Search for the cell housing the specified text and yield its (X, Y) center coordinate. 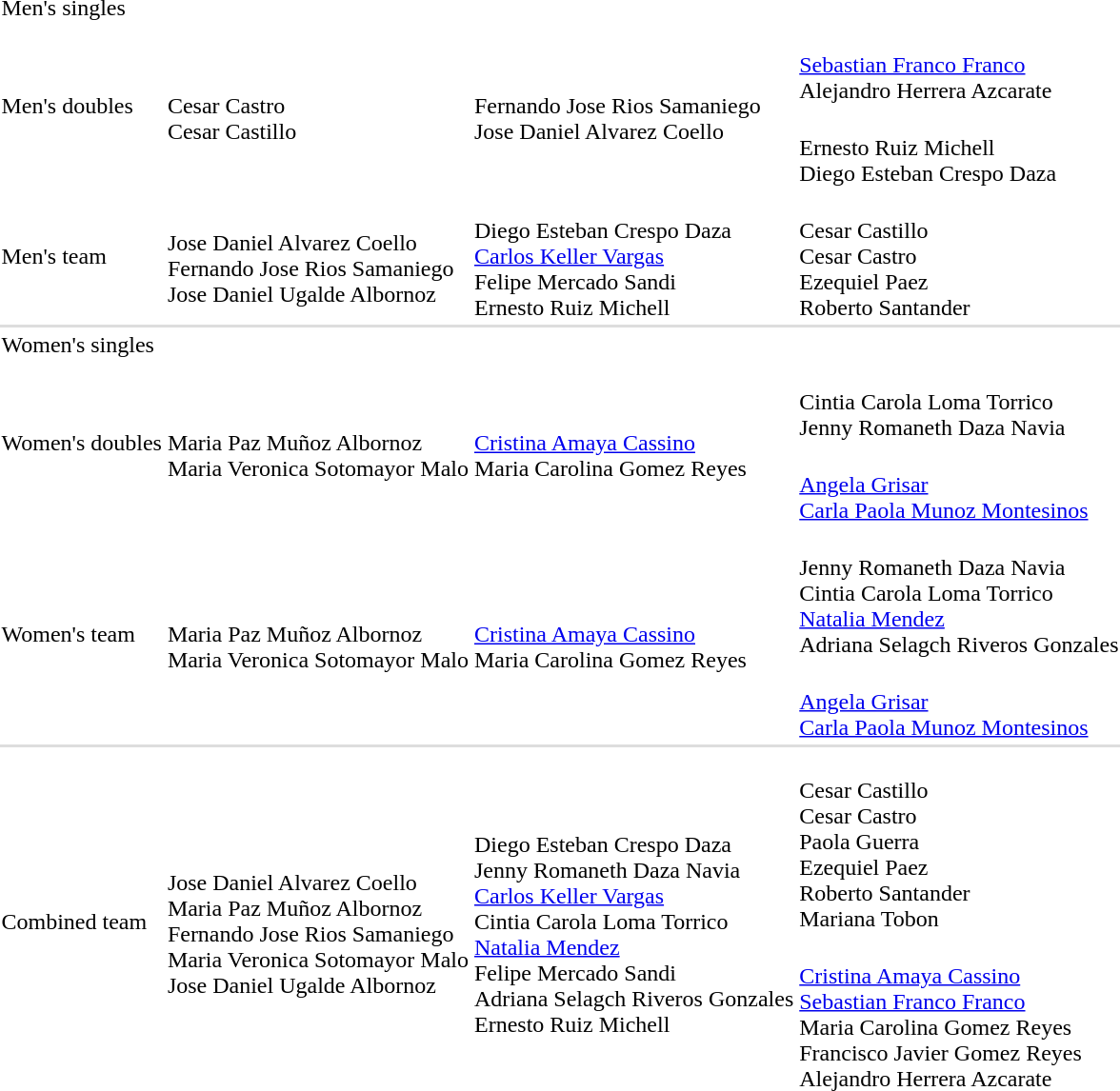
Diego Esteban Crespo DazaCarlos Keller VargasFelipe Mercado SandiErnesto Ruiz Michell (634, 256)
Jenny Romaneth Daza NaviaCintia Carola Loma TorricoNatalia MendezAdriana Selagch Riveros Gonzales (959, 593)
Sebastian Franco FrancoAlejandro Herrera Azcarate (959, 65)
Cintia Carola Loma TorricoJenny Romaneth Daza Navia (959, 402)
Fernando Jose Rios SamaniegoJose Daniel Alvarez Coello (634, 107)
Men's team (82, 256)
Women's singles (82, 345)
Cesar CastilloCesar CastroEzequiel PaezRoberto Santander (959, 256)
Jose Daniel Alvarez CoelloFernando Jose Rios SamaniegoJose Daniel Ugalde Albornoz (318, 256)
Women's doubles (82, 444)
Cesar CastroCesar Castillo (318, 107)
Men's doubles (82, 107)
Cesar CastilloCesar CastroPaola GuerraEzequiel PaezRoberto SantanderMariana Tobon (959, 842)
Women's team (82, 634)
Ernesto Ruiz MichellDiego Esteban Crespo Daza (959, 148)
